Identify which cell holds the provided text, then report its (X, Y) central coordinate. 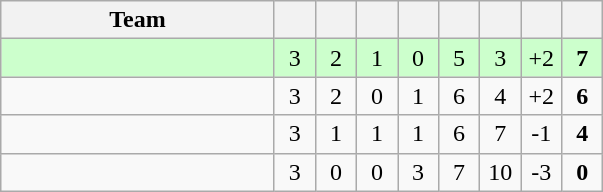
5 (460, 58)
Team (138, 20)
-3 (542, 172)
-1 (542, 134)
10 (500, 172)
